Return (X, Y) of the center of cell containing provided text 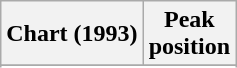
Chart (1993) (72, 34)
Peakposition (189, 34)
